Scan for the cell matching the given text and deliver its [X, Y] coordinate at center. 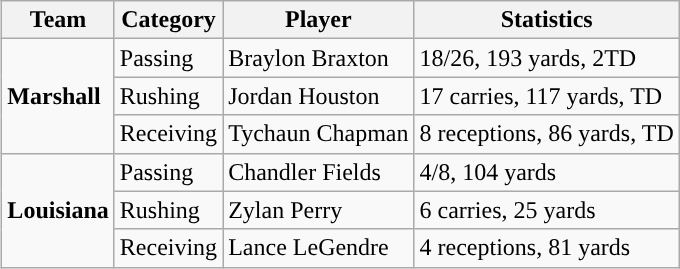
Category [168, 20]
4/8, 104 yards [546, 172]
Team [58, 20]
Louisiana [58, 210]
Statistics [546, 20]
Tychaun Chapman [318, 134]
17 carries, 117 yards, TD [546, 96]
Zylan Perry [318, 210]
4 receptions, 81 yards [546, 248]
Player [318, 20]
6 carries, 25 yards [546, 210]
18/26, 193 yards, 2TD [546, 58]
Lance LeGendre [318, 248]
Jordan Houston [318, 96]
Marshall [58, 96]
Chandler Fields [318, 172]
8 receptions, 86 yards, TD [546, 134]
Braylon Braxton [318, 58]
